Extract the (X, Y) coordinate from the center of the cell holding the provided text.  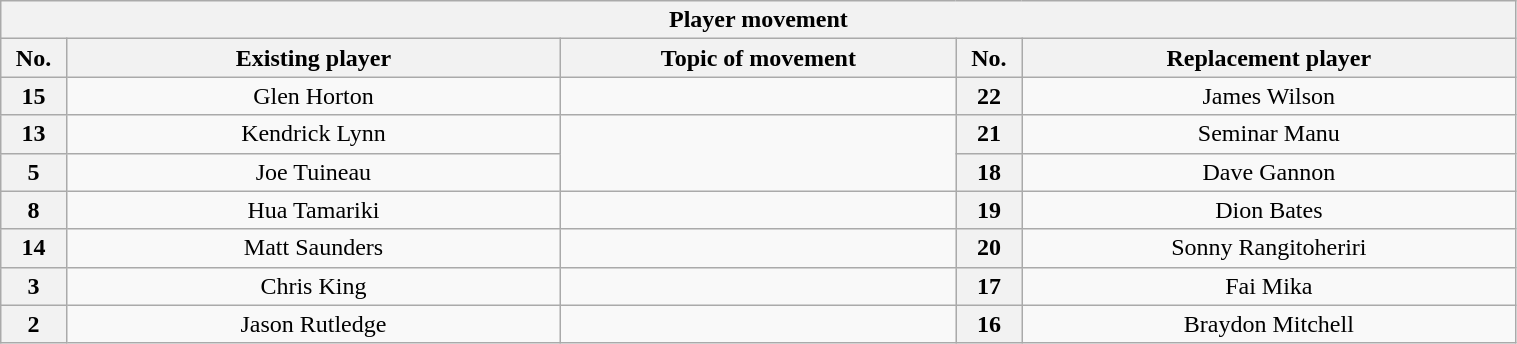
Replacement player (1269, 58)
Sonny Rangitoheriri (1269, 248)
Braydon Mitchell (1269, 324)
22 (989, 96)
Existing player (313, 58)
13 (34, 134)
Joe Tuineau (313, 172)
2 (34, 324)
Glen Horton (313, 96)
18 (989, 172)
16 (989, 324)
Hua Tamariki (313, 210)
Player movement (758, 20)
Topic of movement (758, 58)
Matt Saunders (313, 248)
3 (34, 286)
21 (989, 134)
Dave Gannon (1269, 172)
17 (989, 286)
Dion Bates (1269, 210)
20 (989, 248)
8 (34, 210)
Fai Mika (1269, 286)
Jason Rutledge (313, 324)
19 (989, 210)
James Wilson (1269, 96)
15 (34, 96)
Chris King (313, 286)
14 (34, 248)
Kendrick Lynn (313, 134)
5 (34, 172)
Seminar Manu (1269, 134)
